Identify which cell holds the provided text, then report its (X, Y) central coordinate. 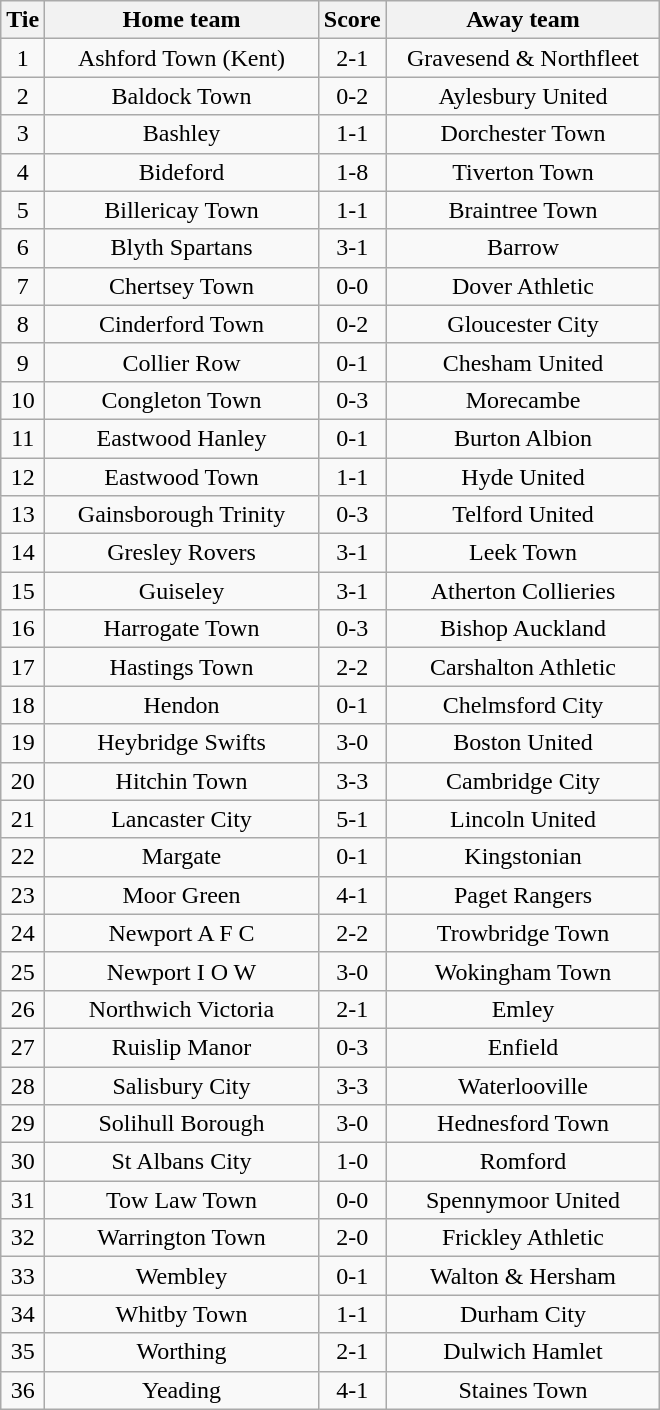
Staines Town (523, 1390)
1-8 (352, 172)
28 (23, 1085)
12 (23, 477)
25 (23, 971)
Barrow (523, 248)
Frickley Athletic (523, 1238)
2-0 (352, 1238)
Atherton Collieries (523, 591)
Burton Albion (523, 438)
31 (23, 1200)
21 (23, 819)
Tie (23, 20)
23 (23, 895)
Spennymoor United (523, 1200)
Trowbridge Town (523, 933)
Blyth Spartans (182, 248)
30 (23, 1162)
10 (23, 400)
Chelmsford City (523, 705)
Tow Law Town (182, 1200)
5-1 (352, 819)
Leek Town (523, 553)
Eastwood Town (182, 477)
Congleton Town (182, 400)
Solihull Borough (182, 1124)
Newport A F C (182, 933)
Braintree Town (523, 210)
Enfield (523, 1047)
20 (23, 781)
Chertsey Town (182, 286)
Gravesend & Northfleet (523, 58)
Telford United (523, 515)
18 (23, 705)
Dover Athletic (523, 286)
15 (23, 591)
35 (23, 1352)
32 (23, 1238)
8 (23, 324)
34 (23, 1314)
Heybridge Swifts (182, 743)
Hastings Town (182, 667)
Dorchester Town (523, 134)
Romford (523, 1162)
1 (23, 58)
11 (23, 438)
9 (23, 362)
Hendon (182, 705)
24 (23, 933)
Lincoln United (523, 819)
Paget Rangers (523, 895)
Worthing (182, 1352)
Gresley Rovers (182, 553)
Gloucester City (523, 324)
Hednesford Town (523, 1124)
6 (23, 248)
Ashford Town (Kent) (182, 58)
Carshalton Athletic (523, 667)
Aylesbury United (523, 96)
1-0 (352, 1162)
Home team (182, 20)
Lancaster City (182, 819)
22 (23, 857)
Bishop Auckland (523, 629)
Wembley (182, 1276)
Northwich Victoria (182, 1009)
Moor Green (182, 895)
Margate (182, 857)
14 (23, 553)
Bideford (182, 172)
Chesham United (523, 362)
Waterlooville (523, 1085)
Cambridge City (523, 781)
Wokingham Town (523, 971)
Tiverton Town (523, 172)
Dulwich Hamlet (523, 1352)
Yeading (182, 1390)
Durham City (523, 1314)
Score (352, 20)
3 (23, 134)
19 (23, 743)
Cinderford Town (182, 324)
Eastwood Hanley (182, 438)
Salisbury City (182, 1085)
St Albans City (182, 1162)
Bashley (182, 134)
Warrington Town (182, 1238)
29 (23, 1124)
Guiseley (182, 591)
Kingstonian (523, 857)
Walton & Hersham (523, 1276)
Baldock Town (182, 96)
Boston United (523, 743)
Ruislip Manor (182, 1047)
Hitchin Town (182, 781)
7 (23, 286)
16 (23, 629)
17 (23, 667)
Away team (523, 20)
Hyde United (523, 477)
36 (23, 1390)
Whitby Town (182, 1314)
26 (23, 1009)
Newport I O W (182, 971)
2 (23, 96)
Billericay Town (182, 210)
Emley (523, 1009)
33 (23, 1276)
Gainsborough Trinity (182, 515)
Morecambe (523, 400)
27 (23, 1047)
Collier Row (182, 362)
5 (23, 210)
4 (23, 172)
13 (23, 515)
Harrogate Town (182, 629)
